Pinpoint the cell where the given text exists, returning its [x, y] midpoint coordinate. 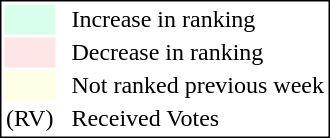
(RV) [29, 119]
Not ranked previous week [198, 85]
Increase in ranking [198, 19]
Received Votes [198, 119]
Decrease in ranking [198, 53]
